Find where the given text appears and provide that cell's center as (x, y) coordinate. 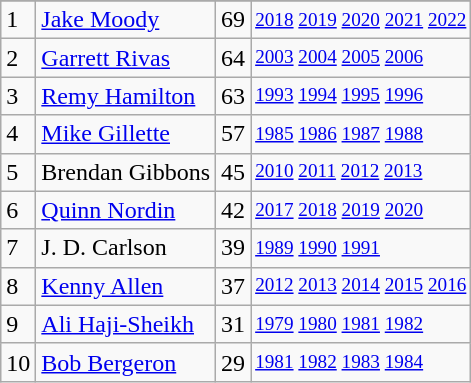
2012 2013 2014 2015 2016 (361, 286)
4 (18, 134)
69 (234, 20)
8 (18, 286)
7 (18, 248)
45 (234, 172)
42 (234, 210)
5 (18, 172)
64 (234, 58)
1993 1994 1995 1996 (361, 96)
2010 2011 2012 2013 (361, 172)
2 (18, 58)
Remy Hamilton (126, 96)
1979 1980 1981 1982 (361, 324)
2017 2018 2019 2020 (361, 210)
6 (18, 210)
J. D. Carlson (126, 248)
Mike Gillette (126, 134)
Quinn Nordin (126, 210)
1989 1990 1991 (361, 248)
1 (18, 20)
Ali Haji-Sheikh (126, 324)
3 (18, 96)
Kenny Allen (126, 286)
1981 1982 1983 1984 (361, 362)
2003 2004 2005 2006 (361, 58)
57 (234, 134)
31 (234, 324)
37 (234, 286)
Jake Moody (126, 20)
Garrett Rivas (126, 58)
63 (234, 96)
Bob Bergeron (126, 362)
Brendan Gibbons (126, 172)
10 (18, 362)
9 (18, 324)
1985 1986 1987 1988 (361, 134)
39 (234, 248)
2018 2019 2020 2021 2022 (361, 20)
29 (234, 362)
